For the text-containing cell, return its midpoint in (X, Y) coordinate format. 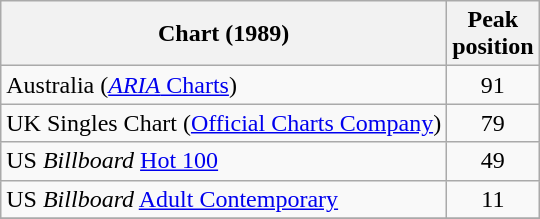
49 (493, 161)
91 (493, 85)
US Billboard Adult Contemporary (224, 199)
79 (493, 123)
UK Singles Chart (Official Charts Company) (224, 123)
Australia (ARIA Charts) (224, 85)
Chart (1989) (224, 34)
Peakposition (493, 34)
11 (493, 199)
US Billboard Hot 100 (224, 161)
